Find where the given text appears and provide that cell's center as [x, y] coordinate. 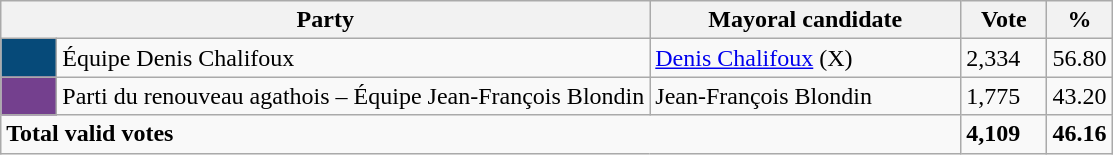
Jean-François Blondin [806, 96]
43.20 [1080, 96]
Party [326, 20]
Mayoral candidate [806, 20]
Équipe Denis Chalifoux [354, 58]
2,334 [1004, 58]
Denis Chalifoux (X) [806, 58]
1,775 [1004, 96]
Parti du renouveau agathois – Équipe Jean-François Blondin [354, 96]
46.16 [1080, 134]
Total valid votes [481, 134]
4,109 [1004, 134]
Vote [1004, 20]
56.80 [1080, 58]
% [1080, 20]
